Extract the [X, Y] coordinate from the center of the cell holding the provided text.  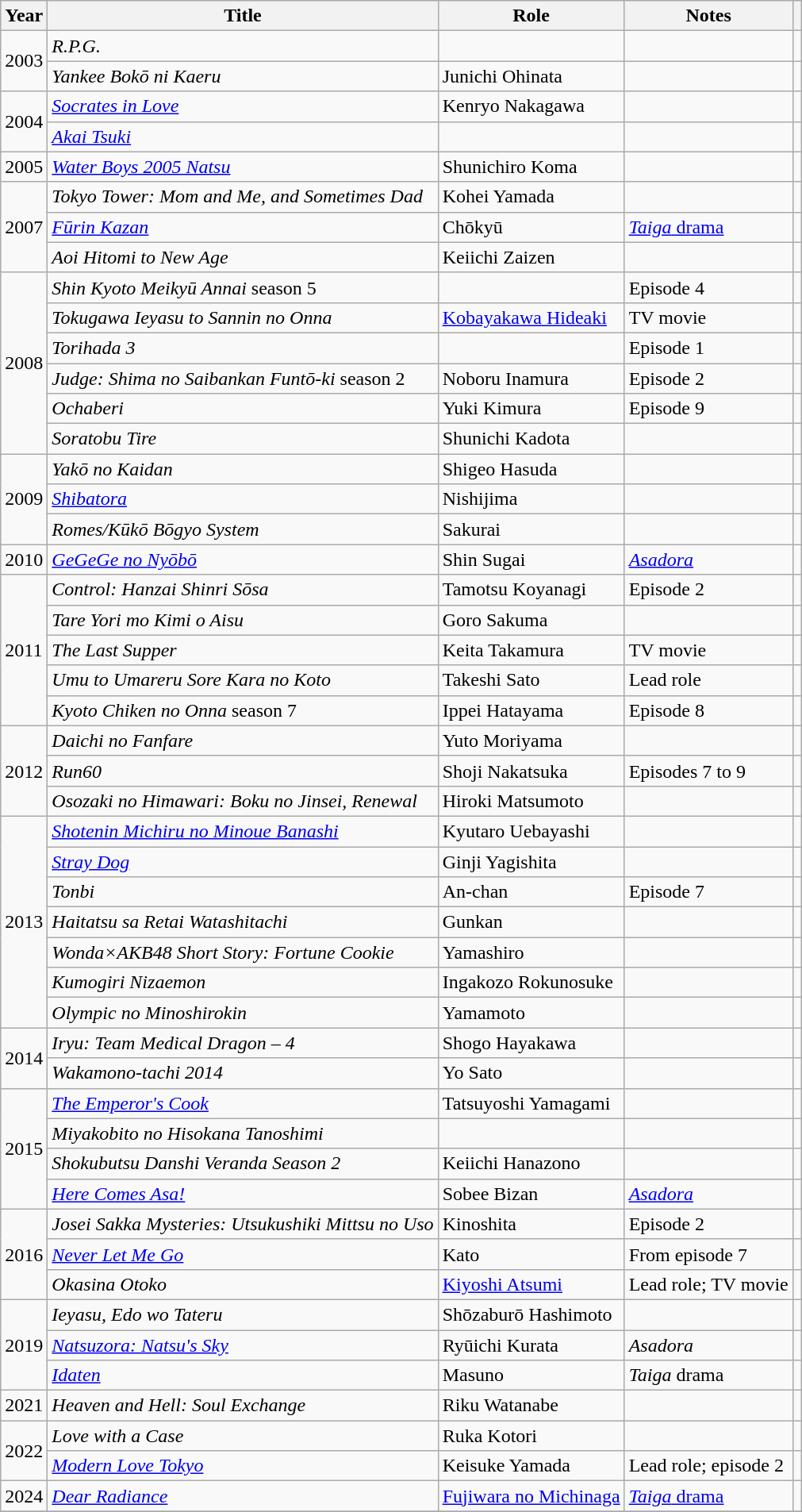
2015 [24, 1148]
Episodes 7 to 9 [708, 771]
Heaven and Hell: Soul Exchange [243, 1406]
Episode 1 [708, 348]
Hiroki Matsumoto [531, 801]
Episode 8 [708, 710]
Never Let Me Go [243, 1254]
Olympic no Minoshirokin [243, 1013]
2016 [24, 1254]
Kyutaro Uebayashi [531, 831]
Iryu: Team Medical Dragon – 4 [243, 1043]
2007 [24, 227]
Water Boys 2005 Natsu [243, 167]
Haitatsu sa Retai Watashitachi [243, 922]
Shin Sugai [531, 560]
Yamashiro [531, 952]
Notes [708, 16]
2019 [24, 1345]
GeGeGe no Nyōbō [243, 560]
Keiichi Zaizen [531, 257]
Noboru Inamura [531, 379]
Tatsuyoshi Yamagami [531, 1103]
Yamamoto [531, 1013]
2022 [24, 1451]
From episode 7 [708, 1254]
Stray Dog [243, 861]
Episode 7 [708, 892]
Kohei Yamada [531, 197]
Shunichi Kadota [531, 439]
Fujiwara no Michinaga [531, 1496]
Judge: Shima no Saibankan Funtō-ki season 2 [243, 379]
2009 [24, 499]
Keita Takamura [531, 650]
Year [24, 16]
Tamotsu Koyanagi [531, 590]
Keiichi Hanazono [531, 1164]
Takeshi Sato [531, 680]
Shokubutsu Danshi Veranda Season 2 [243, 1164]
2010 [24, 560]
Idaten [243, 1375]
Ochaberi [243, 409]
Ruka Kotori [531, 1436]
Kiyoshi Atsumi [531, 1284]
Ingakozo Rokunosuke [531, 983]
2003 [24, 61]
Sakurai [531, 529]
Shibatora [243, 499]
Junichi Ohinata [531, 76]
2008 [24, 363]
Umu to Umareru Sore Kara no Koto [243, 680]
Riku Watanabe [531, 1406]
Dear Radiance [243, 1496]
Here Comes Asa! [243, 1194]
Okasina Otoko [243, 1284]
Kyoto Chiken no Onna season 7 [243, 710]
Ginji Yagishita [531, 861]
Keisuke Yamada [531, 1466]
Kenryo Nakagawa [531, 106]
Kinoshita [531, 1224]
2012 [24, 771]
Shogo Hayakawa [531, 1043]
Yuki Kimura [531, 409]
Title [243, 16]
Sobee Bizan [531, 1194]
Tokyo Tower: Mom and Me, and Sometimes Dad [243, 197]
Shunichiro Koma [531, 167]
Chōkyū [531, 227]
Shotenin Michiru no Minoue Banashi [243, 831]
Control: Hanzai Shinri Sōsa [243, 590]
Josei Sakka Mysteries: Utsukushiki Mittsu no Uso [243, 1224]
Akai Tsuki [243, 137]
Socrates in Love [243, 106]
Yankee Bokō ni Kaeru [243, 76]
An-chan [531, 892]
Wakamono-tachi 2014 [243, 1073]
Kobayakawa Hideaki [531, 317]
Daichi no Fanfare [243, 741]
Osozaki no Himawari: Boku no Jinsei, Renewal [243, 801]
Lead role; episode 2 [708, 1466]
The Emperor's Cook [243, 1103]
Gunkan [531, 922]
Ryūichi Kurata [531, 1345]
Shōzaburō Hashimoto [531, 1314]
Shigeo Hasuda [531, 469]
Natsuzora: Natsu's Sky [243, 1345]
Kato [531, 1254]
Run60 [243, 771]
R.P.G. [243, 46]
Tokugawa Ieyasu to Sannin no Onna [243, 317]
Romes/Kūkō Bōgyo System [243, 529]
Love with a Case [243, 1436]
Role [531, 16]
2011 [24, 650]
Aoi Hitomi to New Age [243, 257]
Shoji Nakatsuka [531, 771]
Fūrin Kazan [243, 227]
2021 [24, 1406]
2024 [24, 1496]
Tonbi [243, 892]
Wonda×AKB48 Short Story: Fortune Cookie [243, 952]
Episode 9 [708, 409]
The Last Supper [243, 650]
Nishijima [531, 499]
Tare Yori mo Kimi o Aisu [243, 620]
Yuto Moriyama [531, 741]
Kumogiri Nizaemon [243, 983]
Lead role; TV movie [708, 1284]
2014 [24, 1058]
2004 [24, 121]
Yakō no Kaidan [243, 469]
Lead role [708, 680]
2005 [24, 167]
Episode 4 [708, 287]
Masuno [531, 1375]
Ieyasu, Edo wo Tateru [243, 1314]
Ippei Hatayama [531, 710]
Torihada 3 [243, 348]
Miyakobito no Hisokana Tanoshimi [243, 1133]
Soratobu Tire [243, 439]
Modern Love Tokyo [243, 1466]
Goro Sakuma [531, 620]
2013 [24, 921]
Yo Sato [531, 1073]
Shin Kyoto Meikyū Annai season 5 [243, 287]
